Return (X, Y) of the center of cell containing provided text 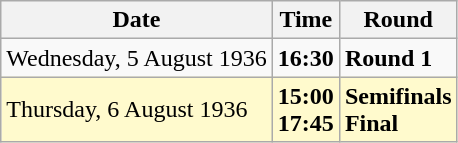
16:30 (306, 58)
Round 1 (398, 58)
Wednesday, 5 August 1936 (137, 58)
Date (137, 20)
Time (306, 20)
Thursday, 6 August 1936 (137, 110)
Round (398, 20)
SemifinalsFinal (398, 110)
15:0017:45 (306, 110)
